Return (x, y) of the center of cell containing provided text 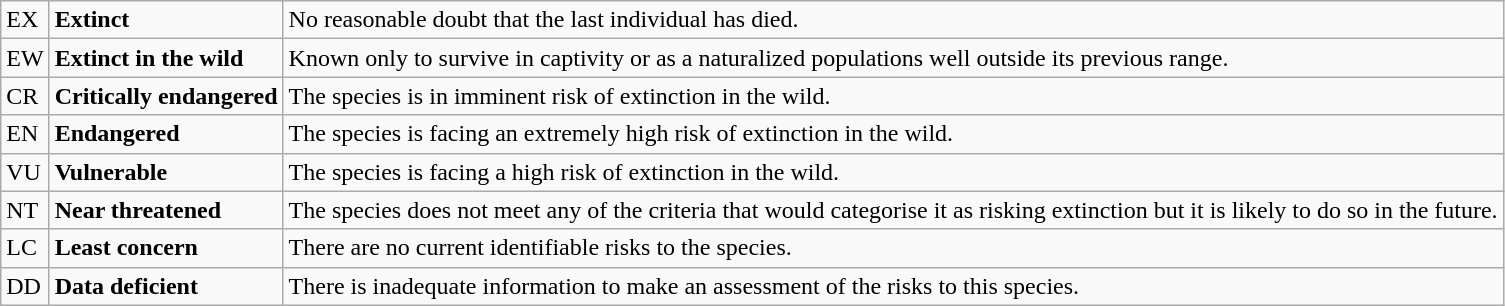
No reasonable doubt that the last individual has died. (893, 20)
EW (25, 58)
Least concern (166, 248)
CR (25, 96)
EX (25, 20)
Endangered (166, 134)
Extinct (166, 20)
The species is facing a high risk of extinction in the wild. (893, 172)
NT (25, 210)
LC (25, 248)
There is inadequate information to make an assessment of the risks to this species. (893, 286)
Critically endangered (166, 96)
The species is facing an extremely high risk of extinction in the wild. (893, 134)
EN (25, 134)
Near threatened (166, 210)
Vulnerable (166, 172)
There are no current identifiable risks to the species. (893, 248)
The species is in imminent risk of extinction in the wild. (893, 96)
Extinct in the wild (166, 58)
VU (25, 172)
Known only to survive in captivity or as a naturalized populations well outside its previous range. (893, 58)
DD (25, 286)
The species does not meet any of the criteria that would categorise it as risking extinction but it is likely to do so in the future. (893, 210)
Data deficient (166, 286)
